Output the [x, y] coordinate of the center of the cell containing the given text.  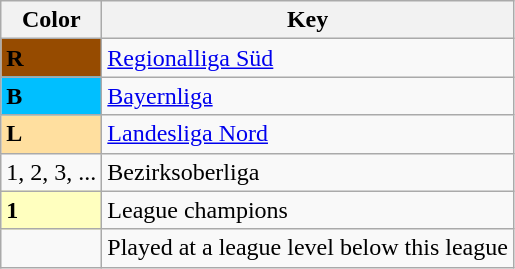
League champions [308, 210]
Landesliga Nord [308, 134]
1 [52, 210]
1, 2, 3, ... [52, 172]
Played at a league level below this league [308, 248]
Bayernliga [308, 96]
Key [308, 20]
Regionalliga Süd [308, 58]
Color [52, 20]
L [52, 134]
B [52, 96]
Bezirksoberliga [308, 172]
R [52, 58]
